Locate the cell with the specified text and output its (X, Y) center coordinate. 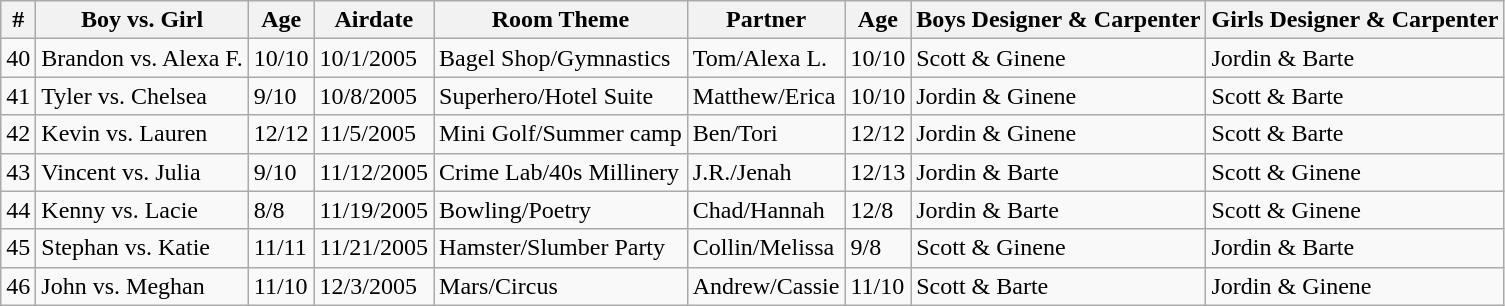
8/8 (281, 210)
12/8 (878, 210)
Bowling/Poetry (561, 210)
11/11 (281, 248)
11/5/2005 (374, 134)
12/13 (878, 172)
Andrew/Cassie (766, 286)
Ben/Tori (766, 134)
Chad/Hannah (766, 210)
Mini Golf/Summer camp (561, 134)
10/8/2005 (374, 96)
John vs. Meghan (142, 286)
11/21/2005 (374, 248)
40 (18, 58)
J.R./Jenah (766, 172)
Superhero/Hotel Suite (561, 96)
44 (18, 210)
11/19/2005 (374, 210)
Boys Designer & Carpenter (1058, 20)
9/8 (878, 248)
12/3/2005 (374, 286)
Crime Lab/40s Millinery (561, 172)
# (18, 20)
Partner (766, 20)
Bagel Shop/Gymnastics (561, 58)
Tom/Alexa L. (766, 58)
11/12/2005 (374, 172)
Brandon vs. Alexa F. (142, 58)
Hamster/Slumber Party (561, 248)
46 (18, 286)
Collin/Melissa (766, 248)
Girls Designer & Carpenter (1355, 20)
Room Theme (561, 20)
Kevin vs. Lauren (142, 134)
Kenny vs. Lacie (142, 210)
42 (18, 134)
Airdate (374, 20)
Stephan vs. Katie (142, 248)
10/1/2005 (374, 58)
41 (18, 96)
Matthew/Erica (766, 96)
43 (18, 172)
Mars/Circus (561, 286)
Tyler vs. Chelsea (142, 96)
45 (18, 248)
Vincent vs. Julia (142, 172)
Boy vs. Girl (142, 20)
